Provide the (x, y) coordinate of the cell's center where the given text is located.  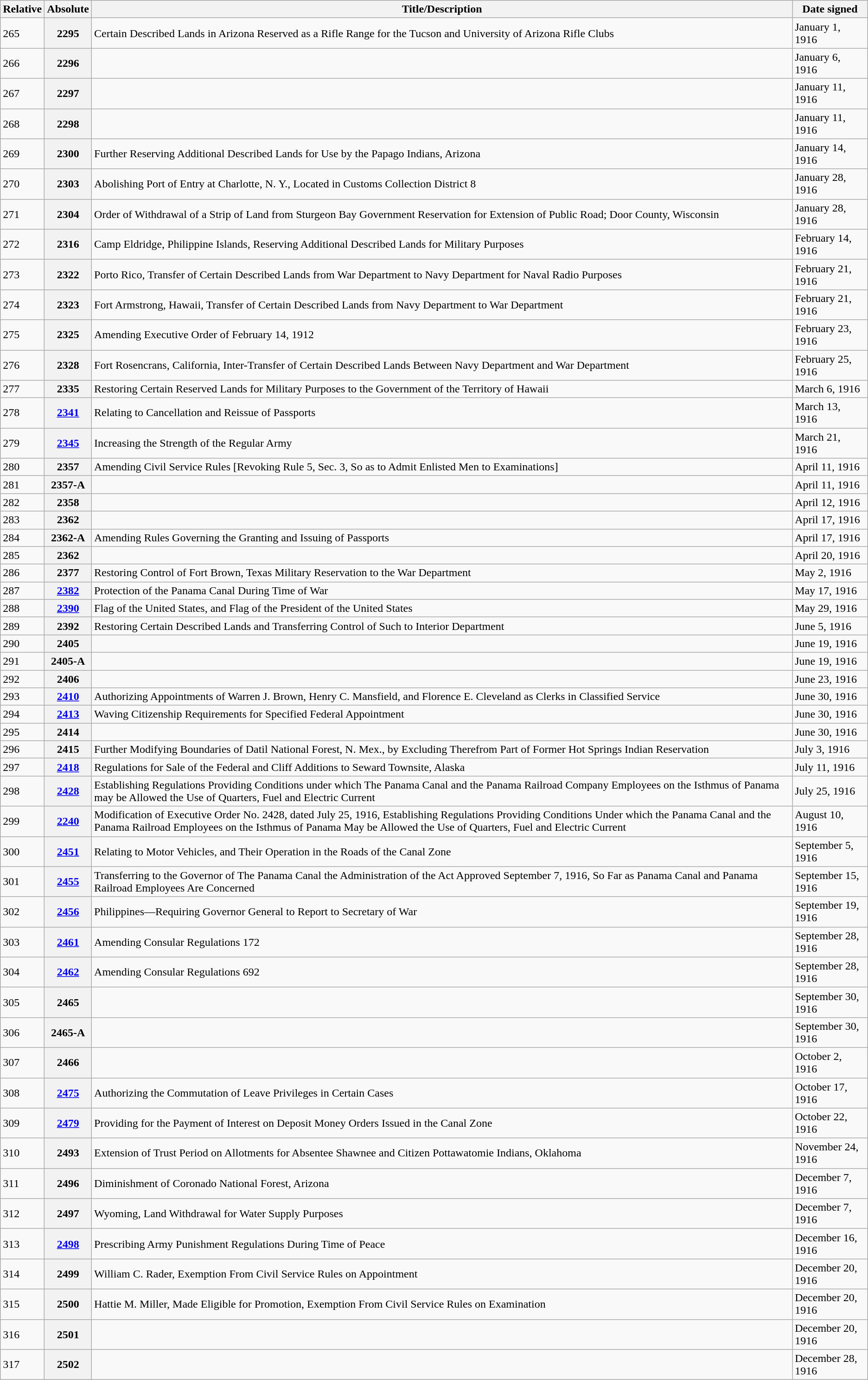
Amending Civil Service Rules [Revoking Rule 5, Sec. 3, So as to Admit Enlisted Men to Examinations] (442, 467)
February 25, 1916 (830, 365)
Philippines—Requiring Governor General to Report to Secretary of War (442, 912)
270 (22, 184)
Restoring Certain Reserved Lands for Military Purposes to the Government of the Territory of Hawaii (442, 389)
July 11, 1916 (830, 767)
304 (22, 972)
286 (22, 573)
2405 (68, 643)
2298 (68, 123)
Flag of the United States, and Flag of the President of the United States (442, 608)
2462 (68, 972)
273 (22, 275)
April 12, 1916 (830, 502)
Increasing the Strength of the Regular Army (442, 443)
2414 (68, 732)
June 23, 1916 (830, 679)
Waving Citizenship Requirements for Specified Federal Appointment (442, 714)
May 2, 1916 (830, 573)
315 (22, 1304)
311 (22, 1184)
269 (22, 154)
2502 (68, 1365)
279 (22, 443)
Amending Consular Regulations 692 (442, 972)
2322 (68, 275)
Diminishment of Coronado National Forest, Arizona (442, 1184)
267 (22, 94)
283 (22, 520)
September 19, 1916 (830, 912)
January 1, 1916 (830, 33)
295 (22, 732)
287 (22, 591)
268 (22, 123)
2300 (68, 154)
310 (22, 1153)
297 (22, 767)
Order of Withdrawal of a Strip of Land from Sturgeon Bay Government Reservation for Extension of Public Road; Door County, Wisconsin (442, 214)
2303 (68, 184)
2475 (68, 1093)
2357-A (68, 485)
Providing for the Payment of Interest on Deposit Money Orders Issued in the Canal Zone (442, 1123)
Prescribing Army Punishment Regulations During Time of Peace (442, 1244)
Restoring Control of Fort Brown, Texas Military Reservation to the War Department (442, 573)
284 (22, 538)
296 (22, 750)
Amending Consular Regulations 172 (442, 942)
309 (22, 1123)
December 28, 1916 (830, 1365)
2496 (68, 1184)
2335 (68, 389)
278 (22, 413)
September 15, 1916 (830, 881)
308 (22, 1093)
314 (22, 1274)
2418 (68, 767)
October 22, 1916 (830, 1123)
May 29, 1916 (830, 608)
February 23, 1916 (830, 335)
2325 (68, 335)
316 (22, 1334)
February 14, 1916 (830, 244)
2392 (68, 626)
2390 (68, 608)
Restoring Certain Described Lands and Transferring Control of Such to Interior Department (442, 626)
294 (22, 714)
298 (22, 791)
Abolishing Port of Entry at Charlotte, N. Y., Located in Customs Collection District 8 (442, 184)
277 (22, 389)
2465-A (68, 1033)
January 14, 1916 (830, 154)
2240 (68, 821)
280 (22, 467)
August 10, 1916 (830, 821)
2358 (68, 502)
271 (22, 214)
282 (22, 502)
2501 (68, 1334)
289 (22, 626)
October 2, 1916 (830, 1062)
2479 (68, 1123)
Regulations for Sale of the Federal and Cliff Additions to Seward Townsite, Alaska (442, 767)
July 25, 1916 (830, 791)
2406 (68, 679)
302 (22, 912)
2345 (68, 443)
Authorizing the Commutation of Leave Privileges in Certain Cases (442, 1093)
2451 (68, 852)
Camp Eldridge, Philippine Islands, Reserving Additional Described Lands for Military Purposes (442, 244)
Absolute (68, 9)
2465 (68, 1002)
2316 (68, 244)
Protection of the Panama Canal During Time of War (442, 591)
300 (22, 852)
281 (22, 485)
Relative (22, 9)
Fort Rosencrans, California, Inter-Transfer of Certain Described Lands Between Navy Department and War Department (442, 365)
March 21, 1916 (830, 443)
June 5, 1916 (830, 626)
September 5, 1916 (830, 852)
293 (22, 697)
May 17, 1916 (830, 591)
Hattie M. Miller, Made Eligible for Promotion, Exemption From Civil Service Rules on Examination (442, 1304)
274 (22, 304)
292 (22, 679)
312 (22, 1213)
Porto Rico, Transfer of Certain Described Lands from War Department to Navy Department for Naval Radio Purposes (442, 275)
306 (22, 1033)
265 (22, 33)
285 (22, 555)
272 (22, 244)
Wyoming, Land Withdrawal for Water Supply Purposes (442, 1213)
Relating to Cancellation and Reissue of Passports (442, 413)
275 (22, 335)
2295 (68, 33)
July 3, 1916 (830, 750)
March 6, 1916 (830, 389)
317 (22, 1365)
January 6, 1916 (830, 63)
2461 (68, 942)
266 (22, 63)
William C. Rader, Exemption From Civil Service Rules on Appointment (442, 1274)
November 24, 1916 (830, 1153)
2455 (68, 881)
2497 (68, 1213)
Extension of Trust Period on Allotments for Absentee Shawnee and Citizen Pottawatomie Indians, Oklahoma (442, 1153)
2382 (68, 591)
2499 (68, 1274)
288 (22, 608)
291 (22, 661)
2377 (68, 573)
December 16, 1916 (830, 1244)
299 (22, 821)
313 (22, 1244)
2328 (68, 365)
303 (22, 942)
2304 (68, 214)
Relating to Motor Vehicles, and Their Operation in the Roads of the Canal Zone (442, 852)
2415 (68, 750)
2323 (68, 304)
2297 (68, 94)
2413 (68, 714)
Amending Rules Governing the Granting and Issuing of Passports (442, 538)
2341 (68, 413)
Title/Description (442, 9)
2456 (68, 912)
Certain Described Lands in Arizona Reserved as a Rifle Range for the Tucson and University of Arizona Rifle Clubs (442, 33)
307 (22, 1062)
Amending Executive Order of February 14, 1912 (442, 335)
2362-A (68, 538)
2428 (68, 791)
305 (22, 1002)
301 (22, 881)
2500 (68, 1304)
2466 (68, 1062)
October 17, 1916 (830, 1093)
2410 (68, 697)
Date signed (830, 9)
Authorizing Appointments of Warren J. Brown, Henry C. Mansfield, and Florence E. Cleveland as Clerks in Classified Service (442, 697)
2405-A (68, 661)
March 13, 1916 (830, 413)
April 20, 1916 (830, 555)
2296 (68, 63)
2357 (68, 467)
2493 (68, 1153)
Fort Armstrong, Hawaii, Transfer of Certain Described Lands from Navy Department to War Department (442, 304)
276 (22, 365)
290 (22, 643)
Further Modifying Boundaries of Datil National Forest, N. Mex., by Excluding Therefrom Part of Former Hot Springs Indian Reservation (442, 750)
2498 (68, 1244)
Further Reserving Additional Described Lands for Use by the Papago Indians, Arizona (442, 154)
